Identify which cell holds the provided text, then report its (x, y) central coordinate. 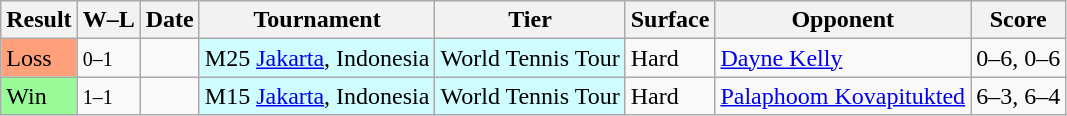
Win (39, 96)
Result (39, 20)
Score (1018, 20)
Surface (670, 20)
6–3, 6–4 (1018, 96)
Tier (530, 20)
Palaphoom Kovapitukted (843, 96)
M15 Jakarta, Indonesia (317, 96)
Date (170, 20)
0–1 (108, 58)
W–L (108, 20)
Dayne Kelly (843, 58)
Tournament (317, 20)
M25 Jakarta, Indonesia (317, 58)
Loss (39, 58)
0–6, 0–6 (1018, 58)
Opponent (843, 20)
1–1 (108, 96)
